Provide the [X, Y] coordinate of the cell's center where the given text is located.  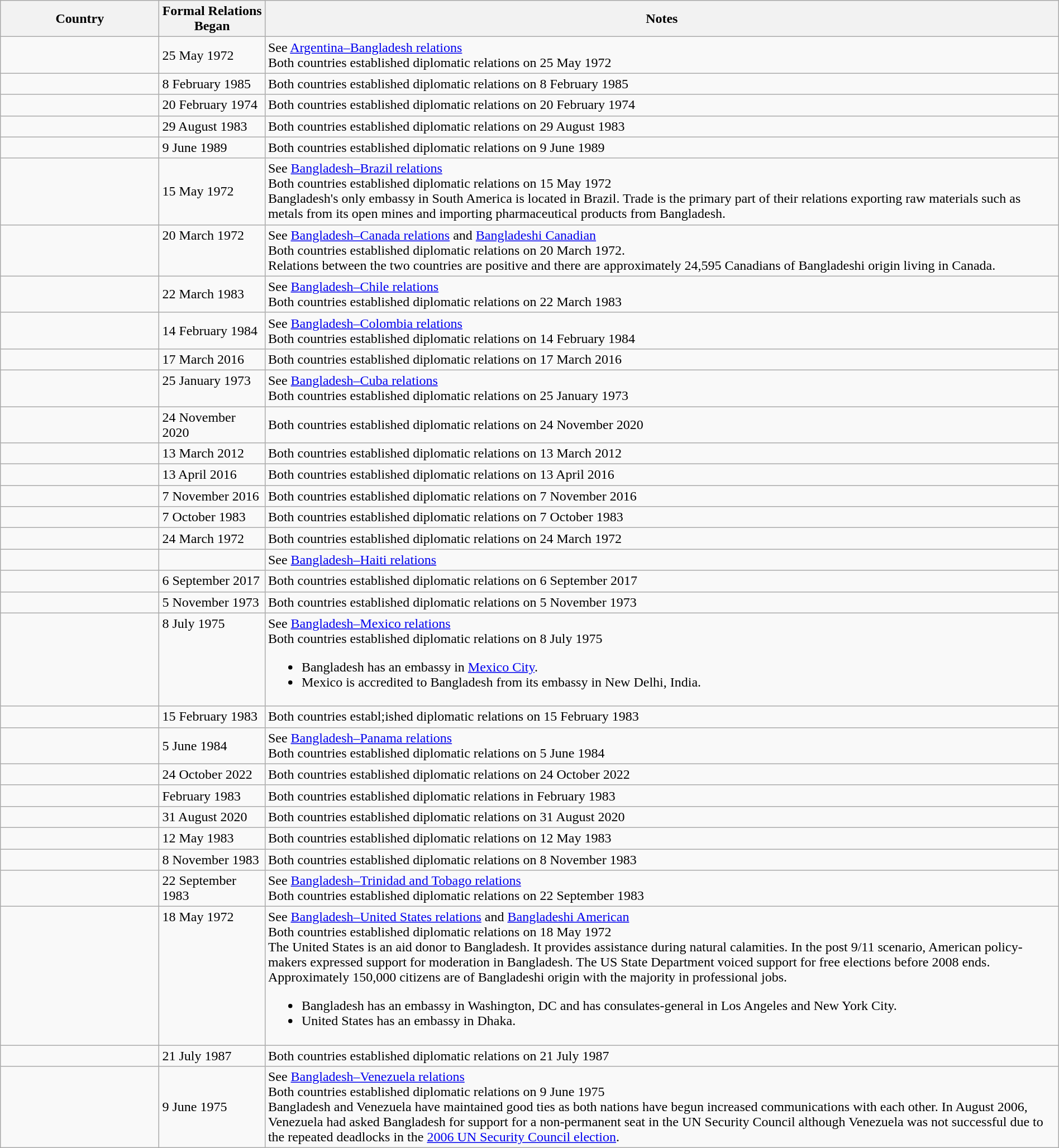
22 March 1983 [212, 294]
Both countries established diplomatic relations in February 1983 [661, 795]
29 August 1983 [212, 126]
Both countries established diplomatic relations on 17 March 2016 [661, 359]
20 February 1974 [212, 105]
Both countries established diplomatic relations on 24 March 1972 [661, 539]
31 August 2020 [212, 817]
Both countries established diplomatic relations on 13 March 2012 [661, 454]
13 April 2016 [212, 475]
21 July 1987 [212, 1056]
Both countries established diplomatic relations on 24 November 2020 [661, 425]
See Bangladesh–Colombia relationsBoth countries established diplomatic relations on 14 February 1984 [661, 331]
5 November 1973 [212, 602]
Notes [661, 19]
Both countries established diplomatic relations on 31 August 2020 [661, 817]
See Argentina–Bangladesh relationsBoth countries established diplomatic relations on 25 May 1972 [661, 55]
18 May 1972 [212, 976]
See Bangladesh–Cuba relationsBoth countries established diplomatic relations on 25 January 1973 [661, 388]
12 May 1983 [212, 838]
Both countries established diplomatic relations on 12 May 1983 [661, 838]
Both countries established diplomatic relations on 24 October 2022 [661, 774]
22 September 1983 [212, 888]
24 March 1972 [212, 539]
Both countries established diplomatic relations on 8 November 1983 [661, 860]
See Bangladesh–Haiti relations [661, 560]
Both countries established diplomatic relations on 6 September 2017 [661, 581]
February 1983 [212, 795]
Both countries establ;ished diplomatic relations on 15 February 1983 [661, 717]
8 July 1975 [212, 659]
13 March 2012 [212, 454]
5 June 1984 [212, 745]
8 November 1983 [212, 860]
Both countries established diplomatic relations on 20 February 1974 [661, 105]
Both countries established diplomatic relations on 5 November 1973 [661, 602]
8 February 1985 [212, 84]
14 February 1984 [212, 331]
25 May 1972 [212, 55]
17 March 2016 [212, 359]
Both countries established diplomatic relations on 29 August 1983 [661, 126]
24 October 2022 [212, 774]
20 March 1972 [212, 250]
6 September 2017 [212, 581]
7 November 2016 [212, 496]
Both countries established diplomatic relations on 7 October 1983 [661, 517]
24 November 2020 [212, 425]
Both countries established diplomatic relations on 21 July 1987 [661, 1056]
9 June 1975 [212, 1107]
7 October 1983 [212, 517]
25 January 1973 [212, 388]
See Bangladesh–Chile relationsBoth countries established diplomatic relations on 22 March 1983 [661, 294]
Formal Relations Began [212, 19]
See Bangladesh–Panama relationsBoth countries established diplomatic relations on 5 June 1984 [661, 745]
15 May 1972 [212, 191]
Country [80, 19]
15 February 1983 [212, 717]
Both countries established diplomatic relations on 9 June 1989 [661, 147]
See Bangladesh–Trinidad and Tobago relationsBoth countries established diplomatic relations on 22 September 1983 [661, 888]
Both countries established diplomatic relations on 8 February 1985 [661, 84]
9 June 1989 [212, 147]
Both countries established diplomatic relations on 13 April 2016 [661, 475]
Both countries established diplomatic relations on 7 November 2016 [661, 496]
